Search for the cell housing the specified text and yield its (x, y) center coordinate. 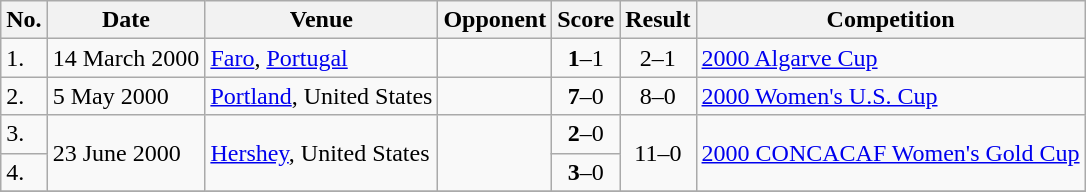
1. (24, 58)
Date (126, 20)
7–0 (586, 96)
2000 CONCACAF Women's Gold Cup (890, 153)
4. (24, 172)
8–0 (658, 96)
Hershey, United States (322, 153)
23 June 2000 (126, 153)
14 March 2000 (126, 58)
3–0 (586, 172)
2–1 (658, 58)
Score (586, 20)
3. (24, 134)
No. (24, 20)
2. (24, 96)
2000 Algarve Cup (890, 58)
5 May 2000 (126, 96)
Competition (890, 20)
11–0 (658, 153)
Result (658, 20)
Portland, United States (322, 96)
Venue (322, 20)
1–1 (586, 58)
Faro, Portugal (322, 58)
2–0 (586, 134)
Opponent (495, 20)
2000 Women's U.S. Cup (890, 96)
